For the text-containing cell, return its midpoint in (X, Y) coordinate format. 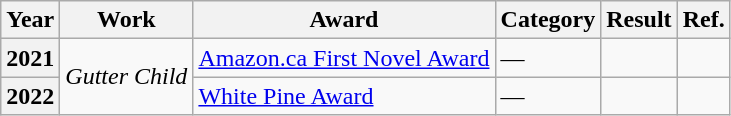
Year (30, 20)
Work (126, 20)
White Pine Award (344, 96)
Gutter Child (126, 77)
2022 (30, 96)
Result (639, 20)
Ref. (704, 20)
2021 (30, 58)
Award (344, 20)
Category (548, 20)
Amazon.ca First Novel Award (344, 58)
